Return (X, Y) of the center of cell containing provided text 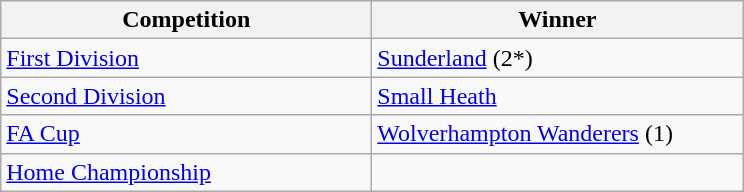
FA Cup (186, 134)
Sunderland (2*) (558, 58)
Second Division (186, 96)
Competition (186, 20)
Wolverhampton Wanderers (1) (558, 134)
Winner (558, 20)
Small Heath (558, 96)
Home Championship (186, 172)
First Division (186, 58)
